Detect which cell encompasses the target text, then output its [x, y] center coordinate. 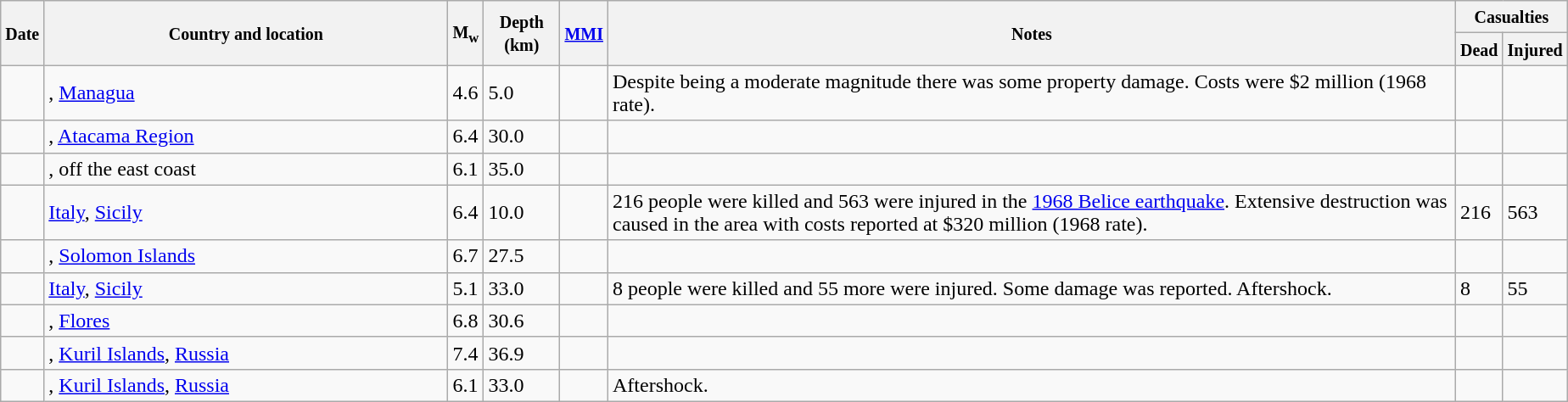
27.5 [522, 256]
216 [1479, 212]
10.0 [522, 212]
4.6 [466, 93]
7.4 [466, 353]
8 [1479, 288]
Country and location [246, 33]
Mw [466, 33]
30.6 [522, 321]
5.0 [522, 93]
Depth (km) [522, 33]
30.0 [522, 137]
Injured [1535, 49]
6.8 [466, 321]
, Solomon Islands [246, 256]
Aftershock. [1032, 385]
Notes [1032, 33]
, Flores [246, 321]
Despite being a moderate magnitude there was some property damage. Costs were $2 million (1968 rate). [1032, 93]
, Managua [246, 93]
55 [1535, 288]
36.9 [522, 353]
5.1 [466, 288]
MMI [584, 33]
8 people were killed and 55 more were injured. Some damage was reported. Aftershock. [1032, 288]
Casualties [1511, 17]
Dead [1479, 49]
, Atacama Region [246, 137]
6.7 [466, 256]
563 [1535, 212]
Date [22, 33]
, off the east coast [246, 169]
35.0 [522, 169]
